Output the (X, Y) coordinate of the center of the cell containing the given text.  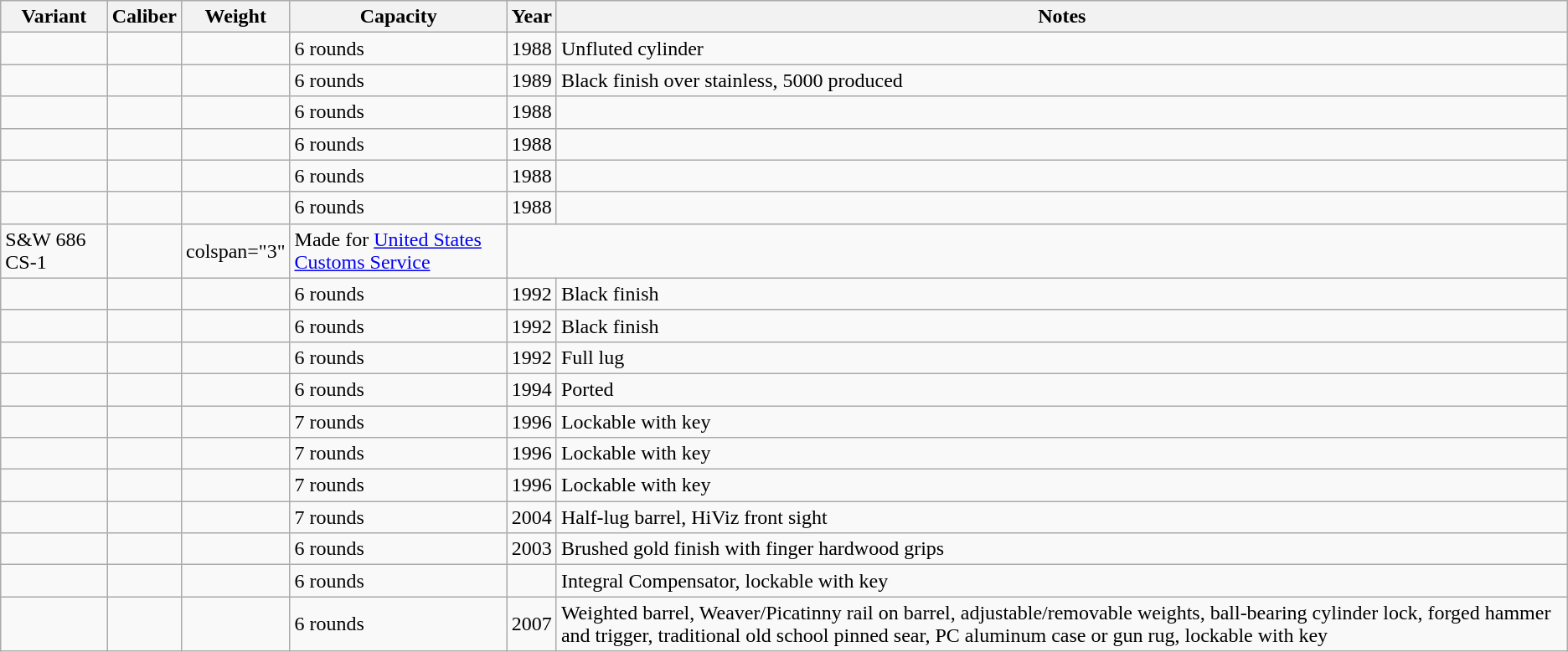
Variant (54, 17)
2004 (531, 517)
Ported (1062, 389)
colspan="3" (235, 251)
S&W 686 CS-1 (54, 251)
Capacity (399, 17)
Black finish over stainless, 5000 produced (1062, 80)
Made for United States Customs Service (399, 251)
Half-lug barrel, HiViz front sight (1062, 517)
Integral Compensator, lockable with key (1062, 581)
Notes (1062, 17)
Full lug (1062, 357)
1989 (531, 80)
2007 (531, 624)
Unfluted cylinder (1062, 49)
Caliber (144, 17)
Weight (235, 17)
Brushed gold finish with finger hardwood grips (1062, 549)
Year (531, 17)
2003 (531, 549)
1994 (531, 389)
